Determine the [X, Y] coordinate at the center of the cell enclosing the given text.  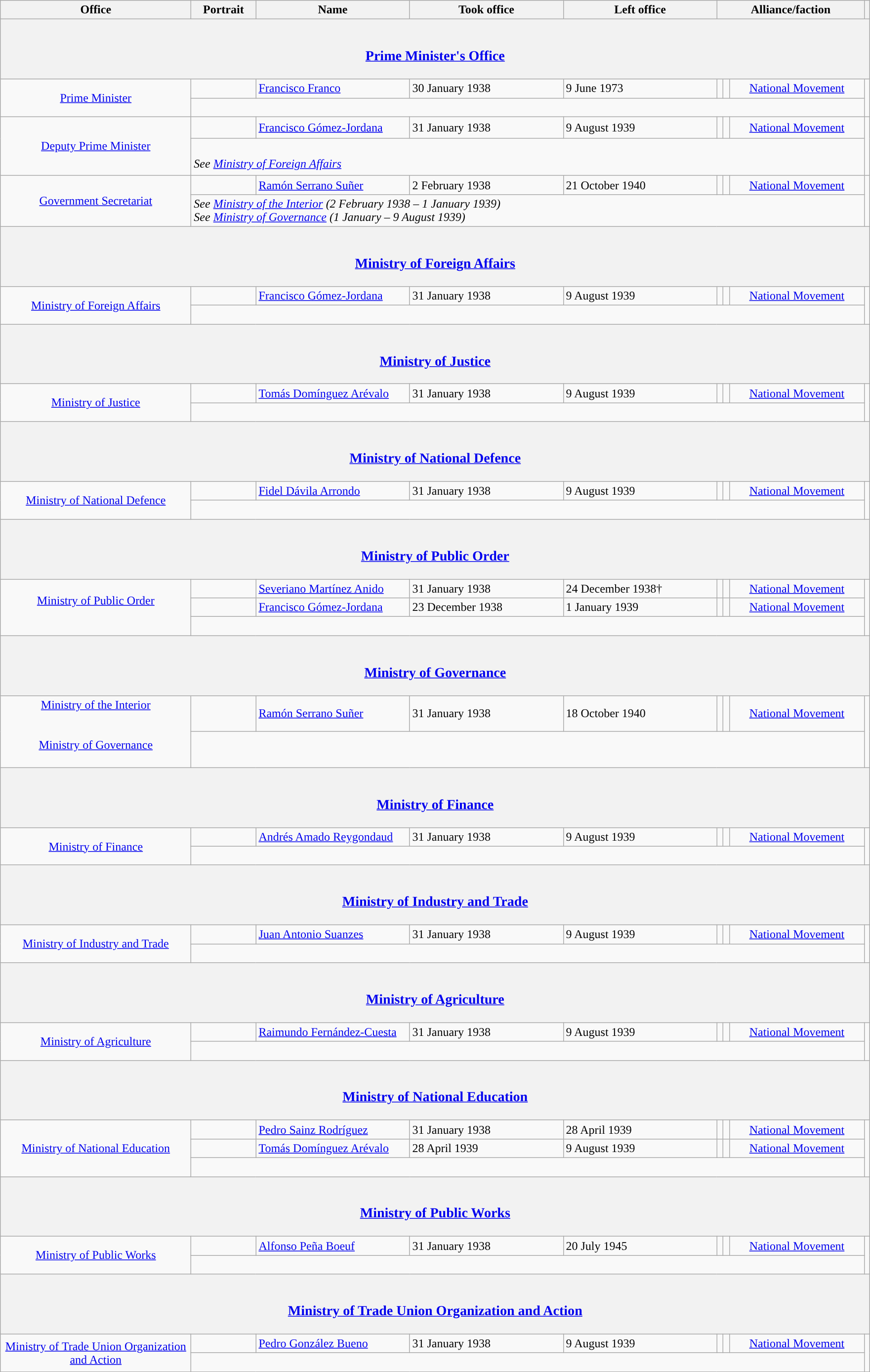
Prime Minister's Office [435, 49]
Severiano Martínez Anido [333, 589]
21 October 1940 [640, 185]
Government Secretariat [96, 201]
24 December 1938† [640, 589]
See Ministry of the Interior (2 February 1938 – 1 January 1939)See Ministry of Governance (1 January – 9 August 1939) [528, 211]
Ministry of Governance [435, 665]
Alliance/faction [790, 10]
2 February 1938 [486, 185]
20 July 1945 [640, 1246]
Ministry of Trade Union Organization and Action [435, 1304]
Pedro González Bueno [333, 1343]
See Ministry of Foreign Affairs [528, 157]
23 December 1938 [486, 607]
Fidel Dávila Arrondo [333, 491]
Pedro Sainz Rodríguez [333, 1129]
Francisco Franco [333, 88]
Name [333, 10]
30 January 1938 [486, 88]
Ministry of Trade Union Organizationand Action [96, 1353]
Portrait [223, 10]
Took office [486, 10]
9 June 1973 [640, 88]
Deputy Prime Minister [96, 146]
Raimundo Fernández-Cuesta [333, 1032]
Juan Antonio Suanzes [333, 935]
Ministry of the InteriorMinistry of Governance [96, 731]
Left office [640, 10]
18 October 1940 [640, 714]
Andrés Amado Reygondaud [333, 837]
Office [96, 10]
1 January 1939 [640, 607]
Prime Minister [96, 98]
Alfonso Peña Boeuf [333, 1246]
